Return the [x, y] coordinate for the center point of the cell that contains the specified text.  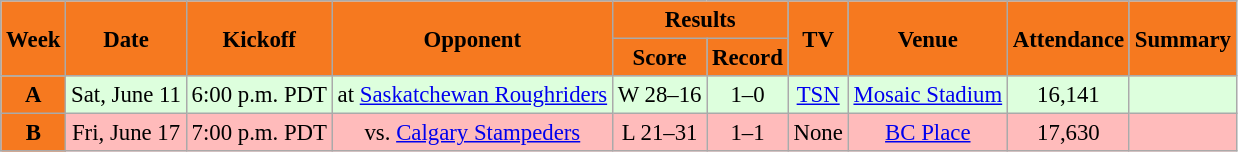
6:00 p.m. PDT [259, 95]
W 28–16 [659, 95]
Record [748, 58]
B [34, 133]
TSN [818, 95]
Sat, June 11 [126, 95]
Score [659, 58]
Mosaic Stadium [928, 95]
BC Place [928, 133]
Attendance [1068, 38]
1–1 [748, 133]
7:00 p.m. PDT [259, 133]
16,141 [1068, 95]
17,630 [1068, 133]
L 21–31 [659, 133]
Kickoff [259, 38]
Summary [1182, 38]
at Saskatchewan Roughriders [472, 95]
Venue [928, 38]
TV [818, 38]
Opponent [472, 38]
Fri, June 17 [126, 133]
Date [126, 38]
Results [700, 20]
vs. Calgary Stampeders [472, 133]
Week [34, 38]
A [34, 95]
1–0 [748, 95]
None [818, 133]
